Detect which cell encompasses the target text, then output its (x, y) center coordinate. 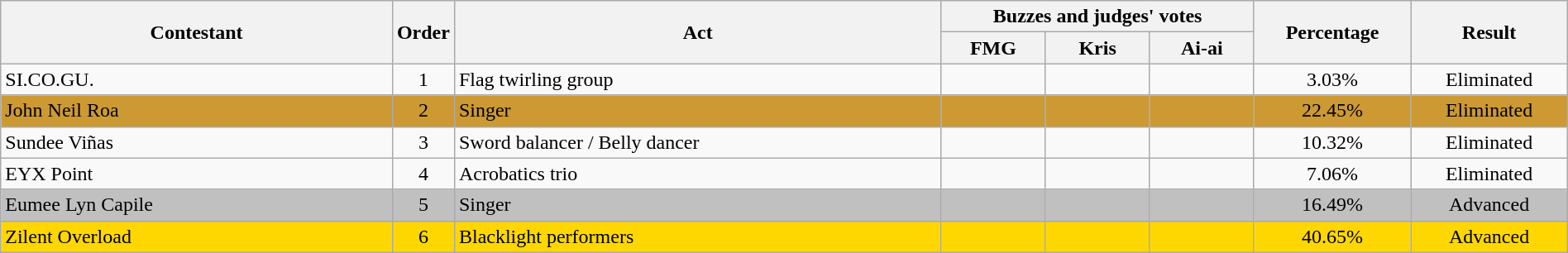
2 (423, 111)
1 (423, 79)
Act (697, 32)
Result (1489, 32)
3 (423, 142)
Contestant (197, 32)
Kris (1097, 48)
Zilent Overload (197, 236)
4 (423, 174)
22.45% (1331, 111)
FMG (993, 48)
Acrobatics trio (697, 174)
6 (423, 236)
Flag twirling group (697, 79)
John Neil Roa (197, 111)
Percentage (1331, 32)
3.03% (1331, 79)
Ai-ai (1202, 48)
40.65% (1331, 236)
Blacklight performers (697, 236)
Eumee Lyn Capile (197, 205)
7.06% (1331, 174)
Sundee Viñas (197, 142)
16.49% (1331, 205)
EYX Point (197, 174)
10.32% (1331, 142)
Order (423, 32)
Buzzes and judges' votes (1097, 17)
SI.CO.GU. (197, 79)
5 (423, 205)
Sword balancer / Belly dancer (697, 142)
